Capture the cell that displays the provided text and extract its (x, y) central coordinate. 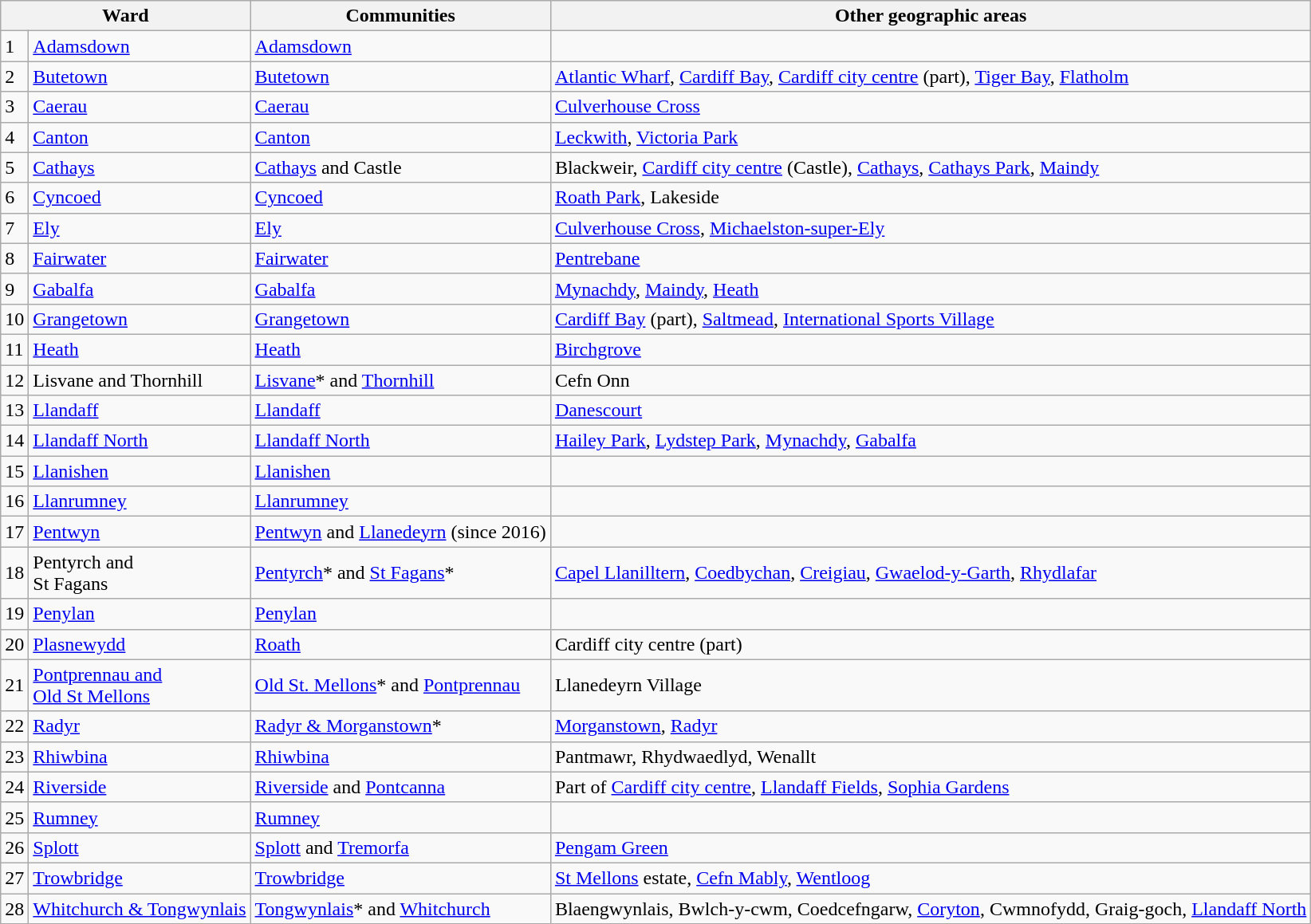
Communities (400, 16)
Danescourt (931, 411)
St Mellons estate, Cefn Mably, Wentloog (931, 878)
Pantmawr, Rhydwaedlyd, Wenallt (931, 757)
Cefn Onn (931, 380)
13 (14, 411)
Pentyrch andSt Fagans (140, 572)
21 (14, 686)
22 (14, 726)
Pentrebane (931, 258)
Tongwynlais* and Whitchurch (400, 908)
Pengam Green (931, 847)
14 (14, 441)
15 (14, 471)
Cardiff city centre (part) (931, 644)
Llanedeyrn Village (931, 686)
28 (14, 908)
Culverhouse Cross (931, 107)
Lisvane and Thornhill (140, 380)
23 (14, 757)
Pontprennau andOld St Mellons (140, 686)
Blaengwynlais, Bwlch-y-cwm, Coedcefngarw, Coryton, Cwmnofydd, Graig-goch, Llandaff North (931, 908)
Cathays and Castle (400, 167)
1 (14, 46)
Pentwyn and Llanedeyrn (since 2016) (400, 532)
Culverhouse Cross, Michaelston-super-Ely (931, 228)
Morganstown, Radyr (931, 726)
5 (14, 167)
Blackweir, Cardiff city centre (Castle), Cathays, Cathays Park, Maindy (931, 167)
16 (14, 501)
Whitchurch & Tongwynlais (140, 908)
Hailey Park, Lydstep Park, Mynachdy, Gabalfa (931, 441)
Radyr (140, 726)
Riverside and Pontcanna (400, 787)
Old St. Mellons* and Pontprennau (400, 686)
Cathays (140, 167)
Pentwyn (140, 532)
6 (14, 198)
Cardiff Bay (part), Saltmead, International Sports Village (931, 319)
20 (14, 644)
9 (14, 289)
Splott (140, 847)
26 (14, 847)
Birchgrove (931, 349)
2 (14, 77)
Radyr & Morganstown* (400, 726)
Capel Llanilltern, Coedbychan, Creigiau, Gwaelod-y-Garth, Rhydlafar (931, 572)
Mynachdy, Maindy, Heath (931, 289)
7 (14, 228)
24 (14, 787)
Lisvane* and Thornhill (400, 380)
3 (14, 107)
11 (14, 349)
25 (14, 817)
Roath (400, 644)
Plasnewydd (140, 644)
Riverside (140, 787)
19 (14, 614)
27 (14, 878)
Pentyrch* and St Fagans* (400, 572)
4 (14, 137)
Splott and Tremorfa (400, 847)
Atlantic Wharf, Cardiff Bay, Cardiff city centre (part), Tiger Bay, Flatholm (931, 77)
18 (14, 572)
Ward (126, 16)
8 (14, 258)
12 (14, 380)
17 (14, 532)
Part of Cardiff city centre, Llandaff Fields, Sophia Gardens (931, 787)
Other geographic areas (931, 16)
10 (14, 319)
Leckwith, Victoria Park (931, 137)
Roath Park, Lakeside (931, 198)
